Scan for the cell matching the given text and deliver its [x, y] coordinate at center. 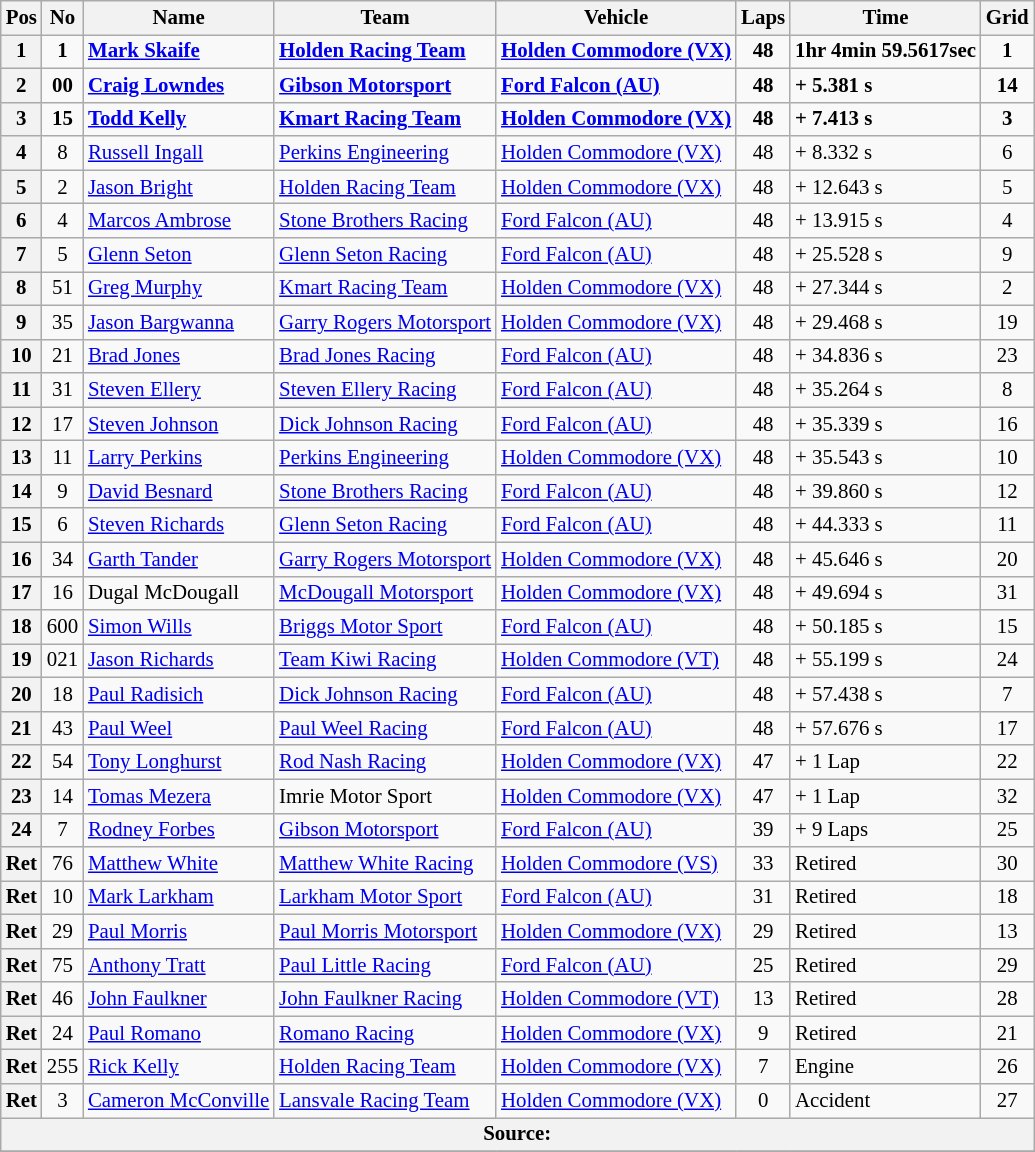
Vehicle [616, 18]
Jason Bargwanna [178, 322]
Paul Weel [178, 728]
Paul Radisich [178, 695]
Steven Ellery Racing [385, 390]
McDougall Motorsport [385, 593]
34 [62, 559]
Name [178, 18]
Jason Bright [178, 187]
Paul Little Racing [385, 965]
Rod Nash Racing [385, 762]
+ 44.333 s [886, 525]
1hr 4min 59.5617sec [886, 51]
+ 5.381 s [886, 85]
Simon Wills [178, 627]
27 [1008, 1101]
David Besnard [178, 491]
Larry Perkins [178, 458]
Paul Morris Motorsport [385, 931]
Briggs Motor Sport [385, 627]
600 [62, 627]
30 [1008, 864]
021 [62, 661]
Team Kiwi Racing [385, 661]
Steven Richards [178, 525]
Team [385, 18]
Russell Ingall [178, 153]
46 [62, 999]
26 [1008, 1067]
Steven Ellery [178, 390]
Anthony Tratt [178, 965]
54 [62, 762]
35 [62, 322]
+ 9 Laps [886, 830]
Garth Tander [178, 559]
Accident [886, 1101]
Paul Weel Racing [385, 728]
Rodney Forbes [178, 830]
Paul Romano [178, 1033]
Larkham Motor Sport [385, 898]
Marcos Ambrose [178, 221]
75 [62, 965]
+ 49.694 s [886, 593]
+ 27.344 s [886, 288]
Greg Murphy [178, 288]
No [62, 18]
0 [763, 1101]
Brad Jones Racing [385, 356]
+ 35.543 s [886, 458]
39 [763, 830]
Craig Lowndes [178, 85]
+ 29.468 s [886, 322]
+ 12.643 s [886, 187]
Tony Longhurst [178, 762]
Engine [886, 1067]
51 [62, 288]
Imrie Motor Sport [385, 796]
+ 39.860 s [886, 491]
+ 7.413 s [886, 119]
+ 55.199 s [886, 661]
Rick Kelly [178, 1067]
Grid [1008, 18]
John Faulkner Racing [385, 999]
32 [1008, 796]
33 [763, 864]
Romano Racing [385, 1033]
Mark Larkham [178, 898]
+ 35.339 s [886, 424]
+ 34.836 s [886, 356]
Lansvale Racing Team [385, 1101]
+ 25.528 s [886, 255]
Tomas Mezera [178, 796]
Matthew White [178, 864]
255 [62, 1067]
Glenn Seton [178, 255]
+ 8.332 s [886, 153]
Time [886, 18]
Mark Skaife [178, 51]
Pos [22, 18]
Laps [763, 18]
Todd Kelly [178, 119]
Brad Jones [178, 356]
+ 45.646 s [886, 559]
Holden Commodore (VS) [616, 864]
28 [1008, 999]
+ 57.438 s [886, 695]
Jason Richards [178, 661]
Cameron McConville [178, 1101]
+ 50.185 s [886, 627]
00 [62, 85]
43 [62, 728]
Dugal McDougall [178, 593]
+ 57.676 s [886, 728]
+ 35.264 s [886, 390]
76 [62, 864]
Source: [518, 1135]
Steven Johnson [178, 424]
John Faulkner [178, 999]
Paul Morris [178, 931]
+ 13.915 s [886, 221]
Matthew White Racing [385, 864]
